Detect which cell encompasses the target text, then output its (X, Y) center coordinate. 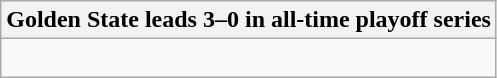
Golden State leads 3–0 in all-time playoff series (249, 20)
